Search for the cell housing the specified text and yield its [x, y] center coordinate. 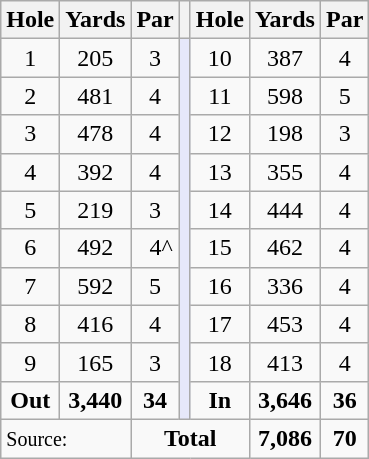
70 [344, 438]
198 [284, 134]
4^ [155, 248]
219 [96, 210]
Out [30, 400]
205 [96, 58]
11 [220, 96]
387 [284, 58]
1 [30, 58]
6 [30, 248]
10 [220, 58]
13 [220, 172]
413 [284, 362]
392 [96, 172]
478 [96, 134]
453 [284, 324]
444 [284, 210]
598 [284, 96]
Source: [66, 438]
14 [220, 210]
492 [96, 248]
Total [190, 438]
3,440 [96, 400]
7 [30, 286]
3,646 [284, 400]
481 [96, 96]
2 [30, 96]
18 [220, 362]
416 [96, 324]
165 [96, 362]
592 [96, 286]
8 [30, 324]
7,086 [284, 438]
34 [155, 400]
In [220, 400]
336 [284, 286]
12 [220, 134]
9 [30, 362]
36 [344, 400]
462 [284, 248]
355 [284, 172]
15 [220, 248]
16 [220, 286]
17 [220, 324]
